Detect which cell encompasses the target text, then output its (X, Y) center coordinate. 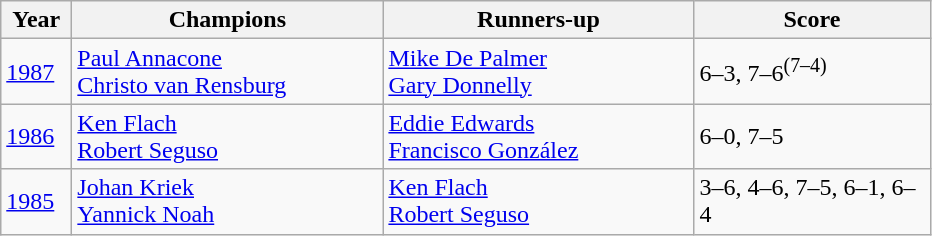
6–0, 7–5 (812, 136)
Runners-up (538, 20)
Mike De Palmer Gary Donnelly (538, 72)
3–6, 4–6, 7–5, 6–1, 6–4 (812, 202)
Year (36, 20)
6–3, 7–6(7–4) (812, 72)
Johan Kriek Yannick Noah (228, 202)
1986 (36, 136)
Champions (228, 20)
1985 (36, 202)
1987 (36, 72)
Eddie Edwards Francisco González (538, 136)
Paul Annacone Christo van Rensburg (228, 72)
Score (812, 20)
